Pinpoint the cell where the given text exists, returning its (X, Y) midpoint coordinate. 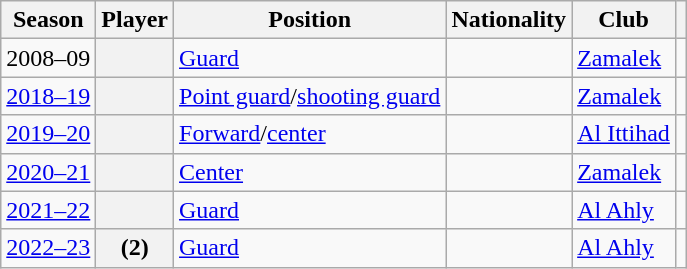
Club (624, 20)
2021–22 (48, 210)
Al Ittihad (624, 134)
(2) (135, 248)
2008–09 (48, 58)
2022–23 (48, 248)
Forward/center (310, 134)
Player (135, 20)
2018–19 (48, 96)
2020–21 (48, 172)
Center (310, 172)
Nationality (509, 20)
Point guard/shooting guard (310, 96)
2019–20 (48, 134)
Position (310, 20)
Season (48, 20)
